Pinpoint the cell where the given text exists, returning its [x, y] midpoint coordinate. 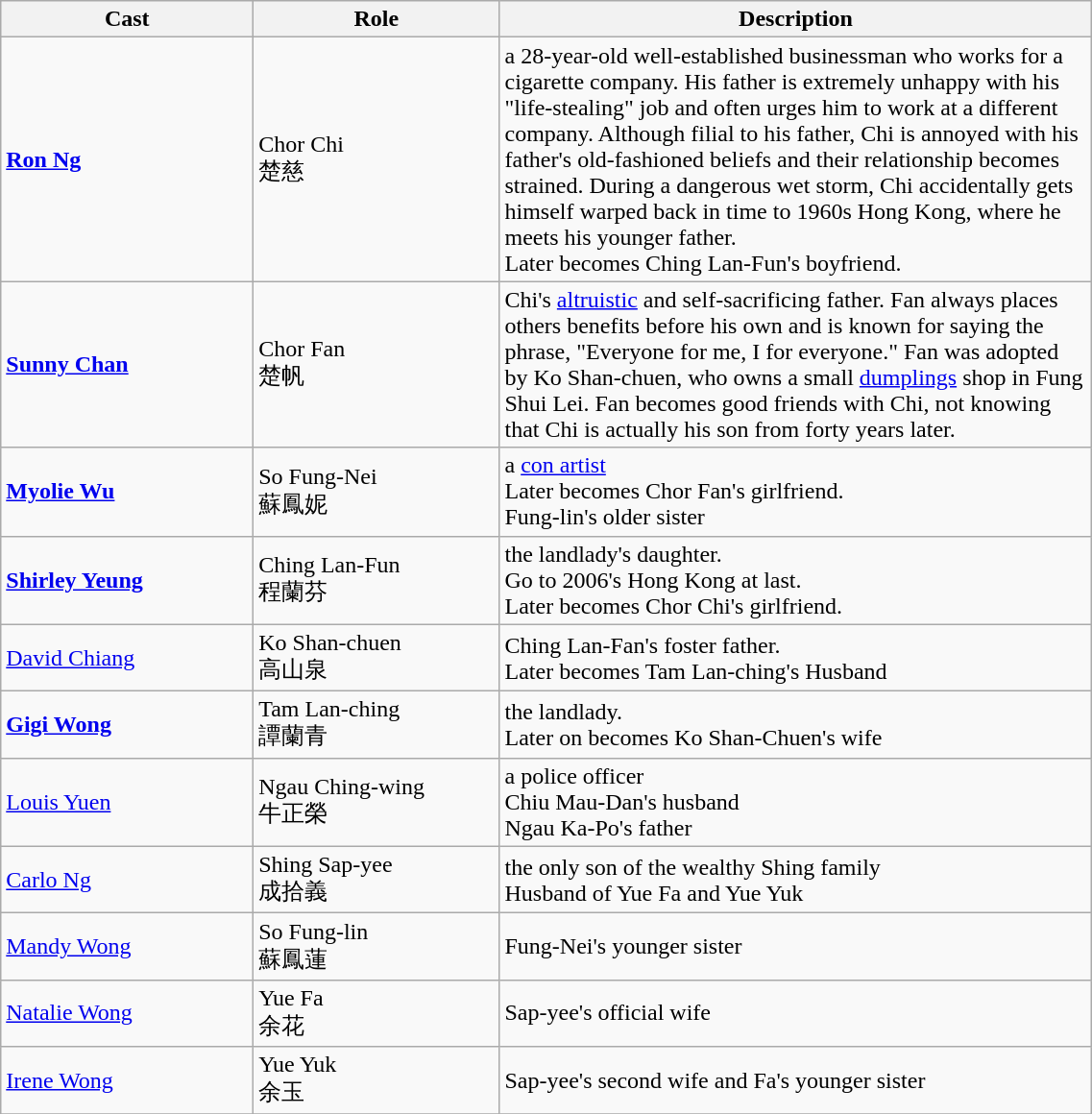
Yue Yuk余玉 [376, 1080]
Tam Lan-ching譚蘭青 [376, 725]
Description [795, 19]
Ching Lan-Fan's foster father. Later becomes Tam Lan-ching's Husband [795, 658]
Irene Wong [127, 1080]
the only son of the wealthy Shing familyHusband of Yue Fa and Yue Yuk [795, 880]
Mandy Wong [127, 947]
David Chiang [127, 658]
the landlady's daughter. Go to 2006's Hong Kong at last. Later becomes Chor Chi's girlfriend. [795, 580]
Sap-yee's official wife [795, 1013]
Role [376, 19]
Natalie Wong [127, 1013]
Louis Yuen [127, 802]
a con artistLater becomes Chor Fan's girlfriend. Fung-lin's older sister [795, 492]
Sap-yee's second wife and Fa's younger sister [795, 1080]
Ngau Ching-wing牛正榮 [376, 802]
a police officerChiu Mau-Dan's husbandNgau Ka-Po's father [795, 802]
Ron Ng [127, 159]
Shirley Yeung [127, 580]
Ko Shan-chuen高山泉 [376, 658]
Cast [127, 19]
Myolie Wu [127, 492]
Sunny Chan [127, 365]
Yue Fa余花 [376, 1013]
Chor Fan楚帆 [376, 365]
the landlady. Later on becomes Ko Shan-Chuen's wife [795, 725]
Shing Sap-yee成拾義 [376, 880]
Ching Lan-Fun程蘭芬 [376, 580]
Carlo Ng [127, 880]
So Fung-Nei蘇鳳妮 [376, 492]
So Fung-lin蘇鳳蓮 [376, 947]
Gigi Wong [127, 725]
Fung-Nei's younger sister [795, 947]
Chor Chi楚慈 [376, 159]
